Determine the [x, y] coordinate at the center of the cell enclosing the given text.  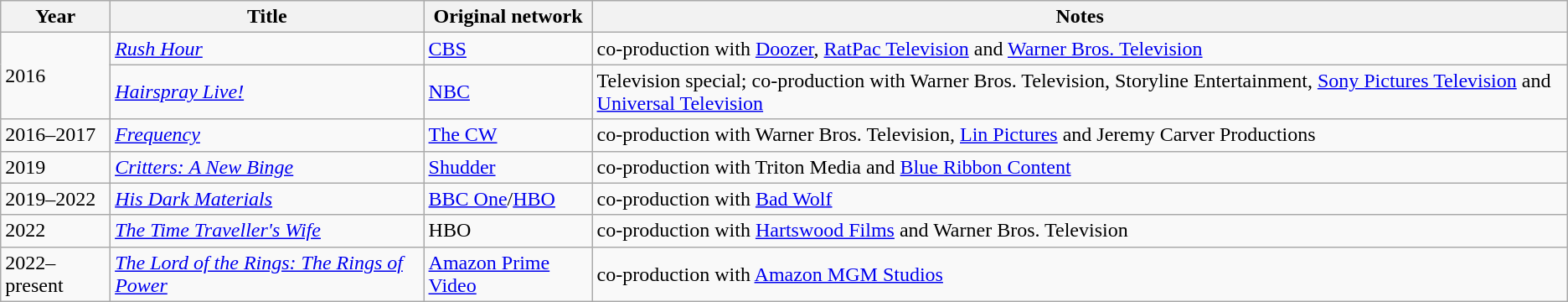
Year [55, 17]
Original network [508, 17]
2019–2022 [55, 199]
co-production with Doozer, RatPac Television and Warner Bros. Television [1080, 49]
HBO [508, 231]
Critters: A New Binge [267, 167]
Notes [1080, 17]
co-production with Warner Bros. Television, Lin Pictures and Jeremy Carver Productions [1080, 135]
Hairspray Live! [267, 92]
2022–present [55, 273]
Television special; co-production with Warner Bros. Television, Storyline Entertainment, Sony Pictures Television and Universal Television [1080, 92]
The Time Traveller's Wife [267, 231]
2022 [55, 231]
Amazon Prime Video [508, 273]
2016 [55, 75]
co-production with Amazon MGM Studios [1080, 273]
The Lord of the Rings: The Rings of Power [267, 273]
2016–2017 [55, 135]
Shudder [508, 167]
CBS [508, 49]
Title [267, 17]
co-production with Hartswood Films and Warner Bros. Television [1080, 231]
His Dark Materials [267, 199]
Rush Hour [267, 49]
2019 [55, 167]
co-production with Bad Wolf [1080, 199]
NBC [508, 92]
Frequency [267, 135]
The CW [508, 135]
co-production with Triton Media and Blue Ribbon Content [1080, 167]
BBC One/HBO [508, 199]
